Search for the cell housing the specified text and yield its (X, Y) center coordinate. 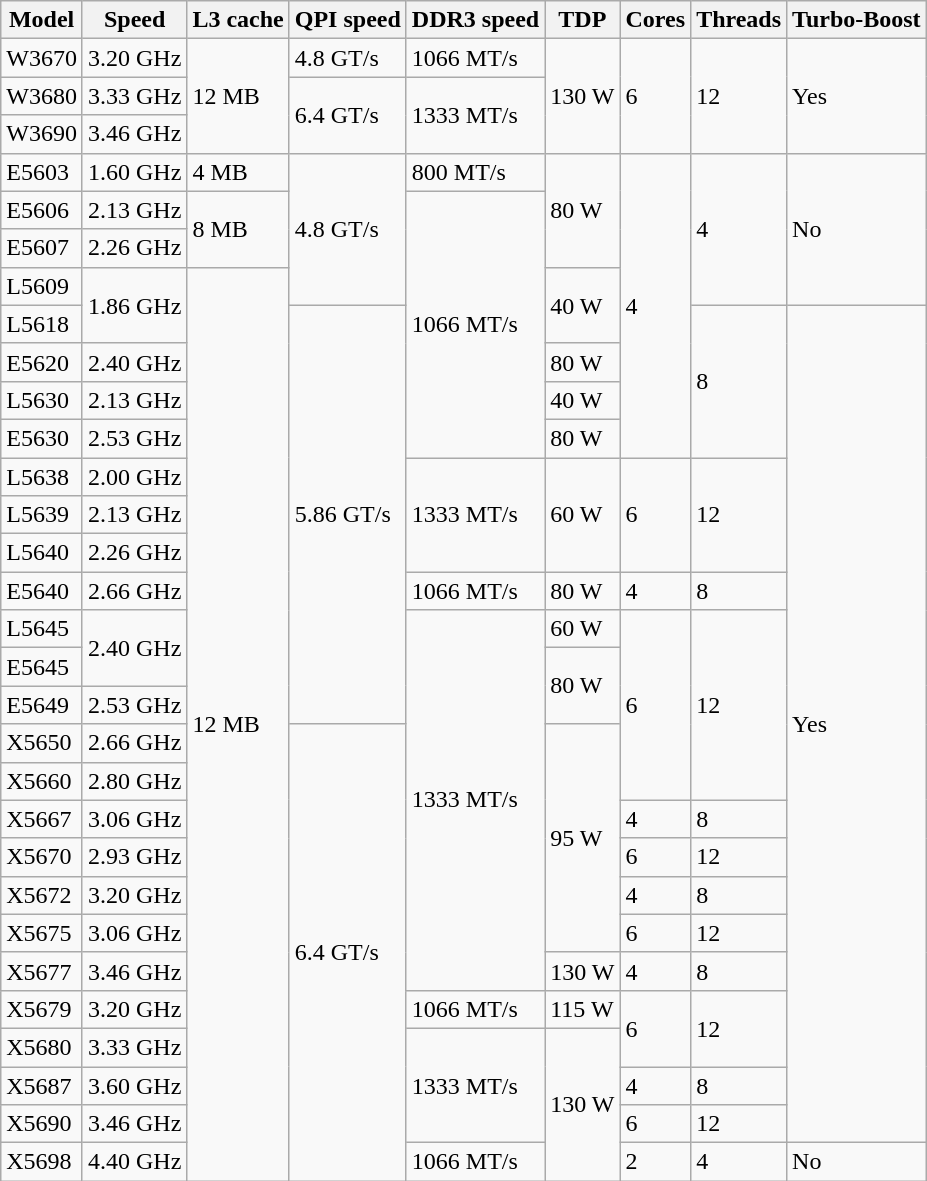
Speed (134, 20)
800 MT/s (475, 172)
X5667 (42, 819)
2.00 GHz (134, 477)
E5606 (42, 210)
Cores (656, 20)
115 W (582, 1009)
W3670 (42, 58)
E5620 (42, 362)
1.86 GHz (134, 305)
3.60 GHz (134, 1085)
X5660 (42, 781)
X5690 (42, 1124)
2 (656, 1162)
TDP (582, 20)
E5603 (42, 172)
5.86 GT/s (348, 514)
Model (42, 20)
X5680 (42, 1047)
E5640 (42, 591)
W3690 (42, 134)
X5670 (42, 857)
2.80 GHz (134, 781)
L5638 (42, 477)
95 W (582, 838)
X5677 (42, 971)
E5607 (42, 248)
X5672 (42, 895)
8 MB (238, 229)
QPI speed (348, 20)
E5645 (42, 667)
2.93 GHz (134, 857)
X5650 (42, 743)
W3680 (42, 96)
X5698 (42, 1162)
X5679 (42, 1009)
X5687 (42, 1085)
E5630 (42, 438)
E5649 (42, 705)
L5609 (42, 286)
DDR3 speed (475, 20)
Threads (739, 20)
4.40 GHz (134, 1162)
Turbo-Boost (857, 20)
L5640 (42, 553)
L5645 (42, 629)
L5639 (42, 515)
X5675 (42, 933)
1.60 GHz (134, 172)
L3 cache (238, 20)
4 MB (238, 172)
L5630 (42, 400)
L5618 (42, 324)
